Provide the [x, y] coordinate of the cell's center where the given text is located.  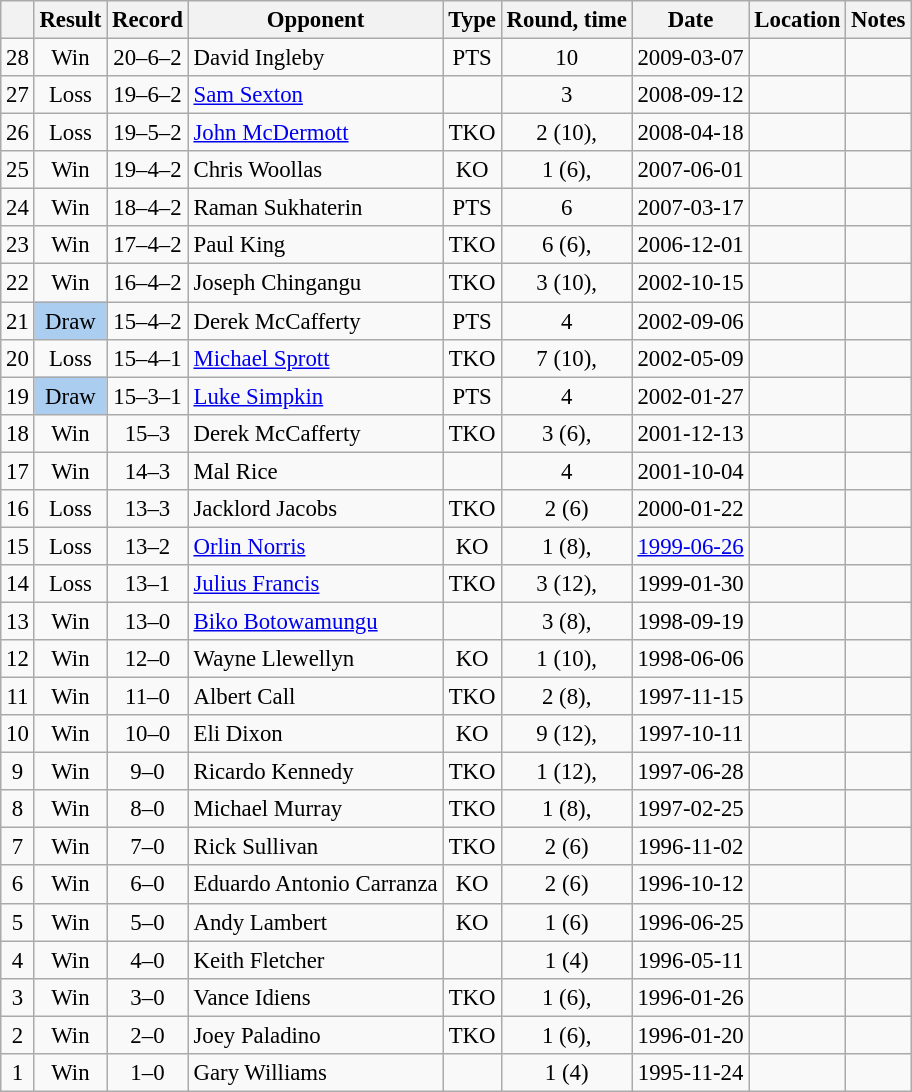
Location [798, 20]
1996-10-12 [690, 885]
13–2 [148, 546]
Keith Fletcher [316, 960]
12–0 [148, 659]
13–1 [148, 584]
9–0 [148, 772]
Round, time [566, 20]
3 (10), [566, 283]
1999-06-26 [690, 546]
Opponent [316, 20]
15–3 [148, 433]
2000-01-22 [690, 509]
Rick Sullivan [316, 847]
Jacklord Jacobs [316, 509]
18 [18, 433]
1998-06-06 [690, 659]
2007-03-17 [690, 208]
1 [18, 1073]
1996-06-25 [690, 922]
22 [18, 283]
2 (8), [566, 697]
2002-10-15 [690, 283]
13–3 [148, 509]
24 [18, 208]
Michael Sprott [316, 358]
Date [690, 20]
7 [18, 847]
1 (6) [566, 922]
Michael Murray [316, 809]
1997-11-15 [690, 697]
1999-01-30 [690, 584]
Wayne Llewellyn [316, 659]
3–0 [148, 997]
1 (12), [566, 772]
16–4–2 [148, 283]
19–5–2 [148, 133]
15–4–1 [148, 358]
Luke Simpkin [316, 396]
8–0 [148, 809]
Raman Sukhaterin [316, 208]
20 [18, 358]
27 [18, 95]
Chris Woollas [316, 170]
7–0 [148, 847]
1995-11-24 [690, 1073]
1997-10-11 [690, 734]
12 [18, 659]
9 (12), [566, 734]
2007-06-01 [690, 170]
2006-12-01 [690, 245]
1 (10), [566, 659]
13 [18, 621]
21 [18, 321]
2001-12-13 [690, 433]
19 [18, 396]
2 (10), [566, 133]
17 [18, 471]
Eduardo Antonio Carranza [316, 885]
1996-01-20 [690, 1035]
Vance Idiens [316, 997]
11–0 [148, 697]
5 [18, 922]
Gary Williams [316, 1073]
David Ingleby [316, 58]
2009-03-07 [690, 58]
16 [18, 509]
1996-05-11 [690, 960]
Sam Sexton [316, 95]
23 [18, 245]
1998-09-19 [690, 621]
7 (10), [566, 358]
Biko Botowamungu [316, 621]
Julius Francis [316, 584]
2 [18, 1035]
20–6–2 [148, 58]
1996-01-26 [690, 997]
15–3–1 [148, 396]
Orlin Norris [316, 546]
25 [18, 170]
2001-10-04 [690, 471]
19–4–2 [148, 170]
1997-06-28 [690, 772]
3 (6), [566, 433]
14–3 [148, 471]
28 [18, 58]
Joey Paladino [316, 1035]
2–0 [148, 1035]
Andy Lambert [316, 922]
18–4–2 [148, 208]
19–6–2 [148, 95]
9 [18, 772]
2002-09-06 [690, 321]
Joseph Chingangu [316, 283]
Eli Dixon [316, 734]
John McDermott [316, 133]
14 [18, 584]
3 (12), [566, 584]
26 [18, 133]
Notes [878, 20]
Result [70, 20]
6 (6), [566, 245]
13–0 [148, 621]
Type [472, 20]
17–4–2 [148, 245]
1–0 [148, 1073]
4–0 [148, 960]
1996-11-02 [690, 847]
Albert Call [316, 697]
1997-02-25 [690, 809]
2002-01-27 [690, 396]
15–4–2 [148, 321]
Mal Rice [316, 471]
3 (8), [566, 621]
2008-09-12 [690, 95]
10–0 [148, 734]
11 [18, 697]
2002-05-09 [690, 358]
6–0 [148, 885]
Paul King [316, 245]
2008-04-18 [690, 133]
8 [18, 809]
Ricardo Kennedy [316, 772]
5–0 [148, 922]
15 [18, 546]
Record [148, 20]
